Extract the (X, Y) coordinate from the center of the cell holding the provided text.  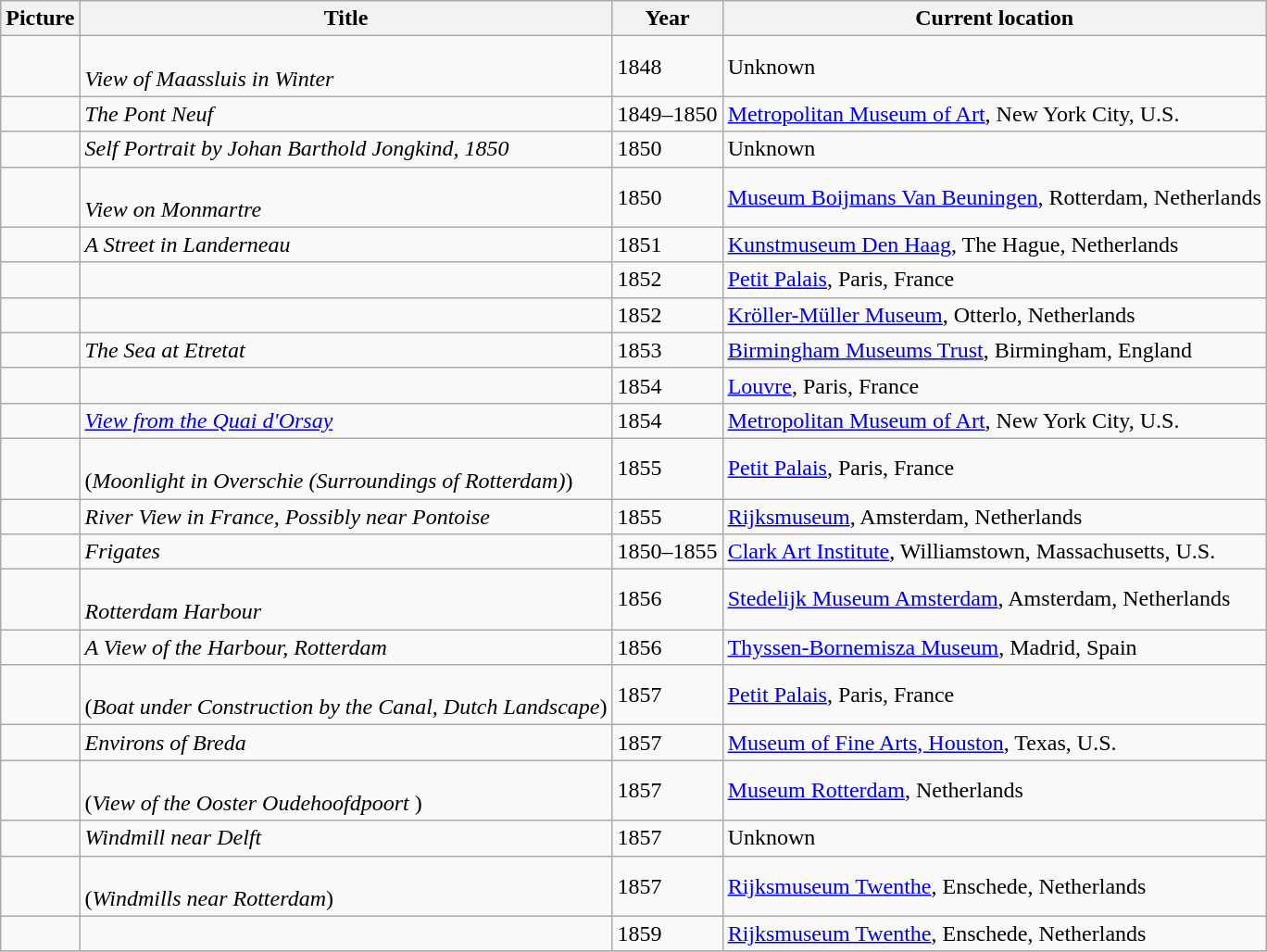
Current location (995, 19)
A View of the Harbour, Rotterdam (346, 647)
Rijksmuseum, Amsterdam, Netherlands (995, 516)
(Moonlight in Overschie (Surroundings of Rotterdam)) (346, 469)
(Windmills near Rotterdam) (346, 885)
Windmill near Delft (346, 838)
1849–1850 (667, 114)
View on Monmartre (346, 196)
Clark Art Institute, Williamstown, Massachusetts, U.S. (995, 552)
The Pont Neuf (346, 114)
View of Maassluis in Winter (346, 67)
Frigates (346, 552)
Title (346, 19)
1853 (667, 350)
View from the Quai d'Orsay (346, 420)
Thyssen-Bornemisza Museum, Madrid, Spain (995, 647)
The Sea at Etretat (346, 350)
Museum of Fine Arts, Houston, Texas, U.S. (995, 743)
1851 (667, 244)
Picture (41, 19)
Louvre, Paris, France (995, 385)
(Boat under Construction by the Canal, Dutch Landscape) (346, 695)
Kröller-Müller Museum, Otterlo, Netherlands (995, 315)
(View of the Ooster Oudehoofdpoort ) (346, 791)
Self Portrait by Johan Barthold Jongkind, 1850 (346, 149)
1848 (667, 67)
Year (667, 19)
Rotterdam Harbour (346, 600)
1859 (667, 933)
Museum Rotterdam, Netherlands (995, 791)
Stedelijk Museum Amsterdam, Amsterdam, Netherlands (995, 600)
Birmingham Museums Trust, Birmingham, England (995, 350)
A Street in Landerneau (346, 244)
1850–1855 (667, 552)
River View in France, Possibly near Pontoise (346, 516)
Museum Boijmans Van Beuningen, Rotterdam, Netherlands (995, 196)
Kunstmuseum Den Haag, The Hague, Netherlands (995, 244)
Environs of Breda (346, 743)
